Return (X, Y) of the center of cell containing provided text 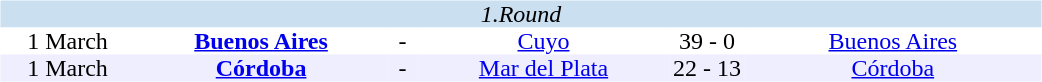
22 - 13 (707, 68)
Cuyo (543, 42)
39 - 0 (707, 42)
Mar del Plata (543, 68)
1.Round (520, 14)
